From the cell containing the given text, extract its center point as [x, y] coordinate. 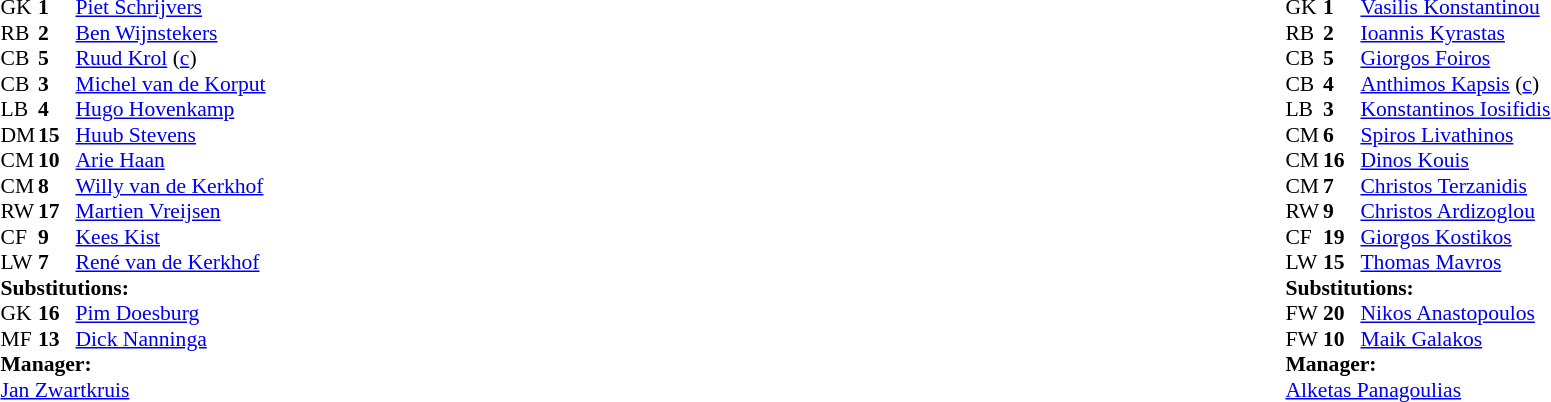
6 [1342, 135]
René van de Kerkhof [171, 263]
Huub Stevens [171, 135]
8 [57, 186]
Ioannis Kyrastas [1455, 33]
DM [19, 135]
Arie Haan [171, 161]
Michel van de Korput [171, 84]
20 [1342, 313]
GK [19, 313]
Nikos Anastopoulos [1455, 313]
17 [57, 211]
Giorgos Foiros [1455, 59]
Dick Nanninga [171, 339]
Hugo Hovenkamp [171, 109]
Kees Kist [171, 237]
Willy van de Kerkhof [171, 186]
Ruud Krol (c) [171, 59]
Dinos Kouis [1455, 161]
19 [1342, 237]
Giorgos Kostikos [1455, 237]
Pim Doesburg [171, 313]
MF [19, 339]
13 [57, 339]
Spiros Livathinos [1455, 135]
Maik Galakos [1455, 339]
Anthimos Kapsis (c) [1455, 84]
Martien Vreijsen [171, 211]
Christos Terzanidis [1455, 186]
Christos Ardizoglou [1455, 211]
Thomas Mavros [1455, 263]
Ben Wijnstekers [171, 33]
Konstantinos Iosifidis [1455, 109]
